Identify which cell holds the provided text, then report its [x, y] central coordinate. 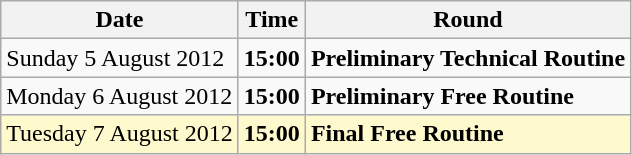
Round [468, 20]
Final Free Routine [468, 134]
Tuesday 7 August 2012 [120, 134]
Monday 6 August 2012 [120, 96]
Preliminary Technical Routine [468, 58]
Date [120, 20]
Time [272, 20]
Preliminary Free Routine [468, 96]
Sunday 5 August 2012 [120, 58]
